Return [x, y] of the center of cell containing provided text 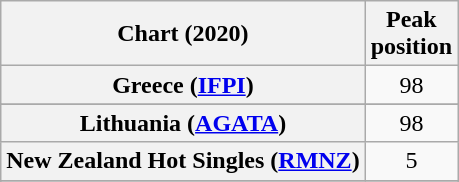
New Zealand Hot Singles (RMNZ) [183, 161]
5 [411, 161]
Peakposition [411, 34]
Lithuania (AGATA) [183, 123]
Chart (2020) [183, 34]
Greece (IFPI) [183, 85]
